Extract the [x, y] coordinate from the center of the cell holding the provided text.  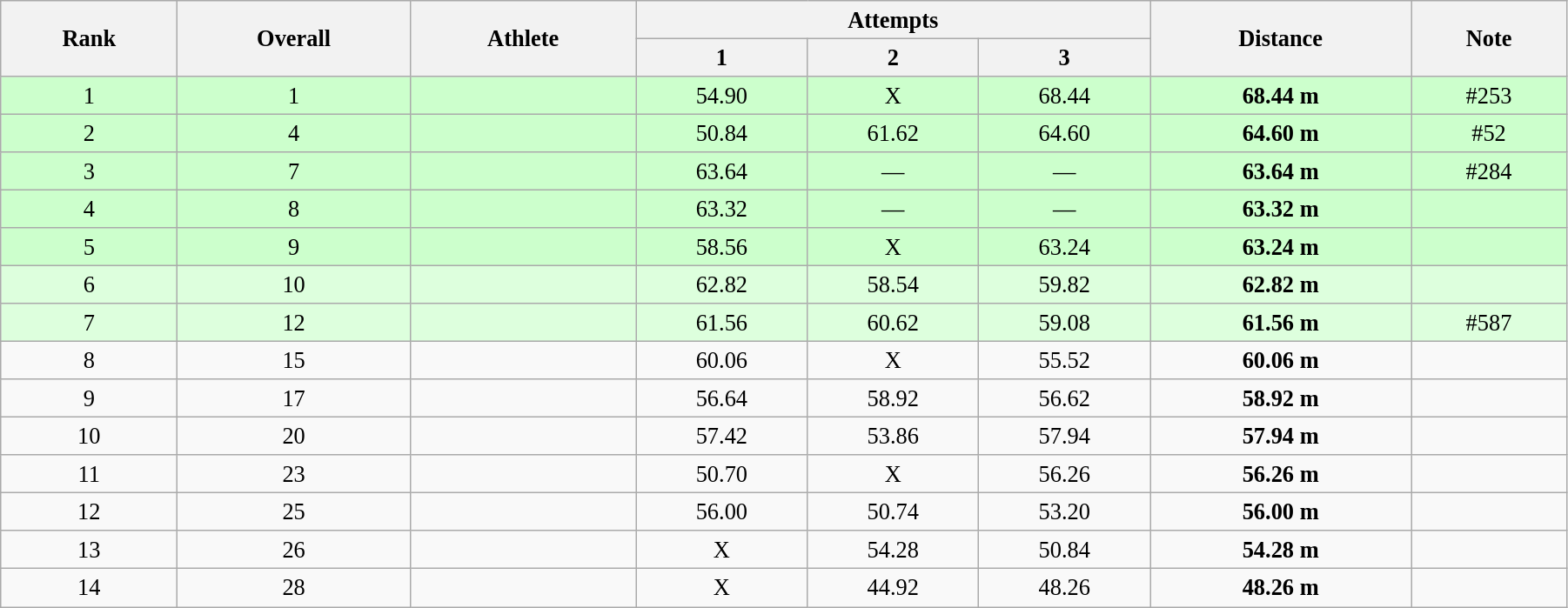
23 [294, 474]
63.64 m [1281, 171]
Rank [89, 38]
59.08 [1065, 323]
50.74 [893, 511]
44.92 [893, 588]
48.26 [1065, 588]
63.32 [722, 209]
14 [89, 588]
55.52 [1065, 360]
56.00 m [1281, 511]
50.70 [722, 474]
60.62 [893, 323]
57.42 [722, 436]
58.92 [893, 398]
13 [89, 550]
15 [294, 360]
53.86 [893, 436]
58.56 [722, 247]
56.00 [722, 511]
Overall [294, 38]
60.06 [722, 360]
56.26 m [1281, 474]
63.32 m [1281, 209]
63.64 [722, 171]
68.44 [1065, 95]
54.28 m [1281, 550]
63.24 [1065, 247]
Athlete [522, 38]
Attempts [893, 19]
17 [294, 398]
60.06 m [1281, 360]
Distance [1281, 38]
56.26 [1065, 474]
5 [89, 247]
58.54 [893, 284]
54.90 [722, 95]
61.56 [722, 323]
56.62 [1065, 398]
48.26 m [1281, 588]
#587 [1490, 323]
25 [294, 511]
56.64 [722, 398]
54.28 [893, 550]
6 [89, 284]
64.60 [1065, 133]
62.82 m [1281, 284]
20 [294, 436]
68.44 m [1281, 95]
58.92 m [1281, 398]
11 [89, 474]
57.94 [1065, 436]
26 [294, 550]
63.24 m [1281, 247]
53.20 [1065, 511]
57.94 m [1281, 436]
#284 [1490, 171]
59.82 [1065, 284]
61.62 [893, 133]
#52 [1490, 133]
Note [1490, 38]
28 [294, 588]
61.56 m [1281, 323]
62.82 [722, 284]
#253 [1490, 95]
64.60 m [1281, 133]
